Search for the cell housing the specified text and yield its [X, Y] center coordinate. 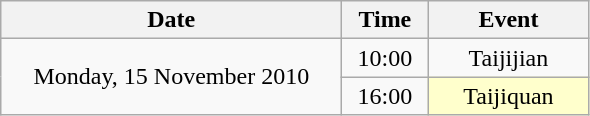
Date [172, 20]
Event [508, 20]
10:00 [385, 58]
Monday, 15 November 2010 [172, 77]
Time [385, 20]
Taijiquan [508, 96]
16:00 [385, 96]
Taijijian [508, 58]
